Return [X, Y] of the center of cell containing provided text 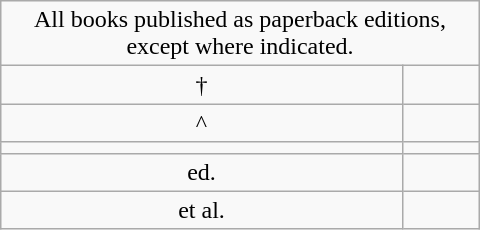
et al. [202, 210]
ed. [202, 172]
^ [202, 123]
† [202, 85]
All books published as paperback editions, except where indicated. [240, 34]
